Return (x, y) of the center of cell containing provided text 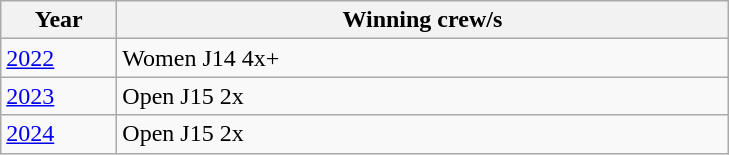
Women J14 4x+ (422, 58)
Year (59, 20)
2024 (59, 134)
2022 (59, 58)
2023 (59, 96)
Winning crew/s (422, 20)
